Provide the (X, Y) coordinate of the cell's center where the given text is located.  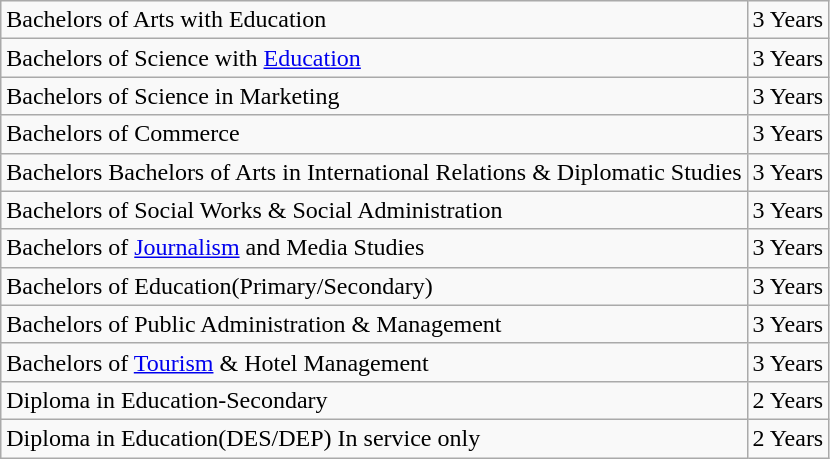
Bachelors of Tourism & Hotel Management (374, 362)
Bachelors of Science with Education (374, 58)
Diploma in Education(DES/DEP) In service only (374, 438)
Bachelors Bachelors of Arts in International Relations & Diplomatic Studies (374, 172)
Bachelors of Journalism and Media Studies (374, 248)
Bachelors of Public Administration & Management (374, 324)
Bachelors of Arts with Education (374, 20)
Diploma in Education-Secondary (374, 400)
Bachelors of Social Works & Social Administration (374, 210)
Bachelors of Education(Primary/Secondary) (374, 286)
Bachelors of Science in Marketing (374, 96)
Bachelors of Commerce (374, 134)
